From the cell containing the given text, extract its center point as [x, y] coordinate. 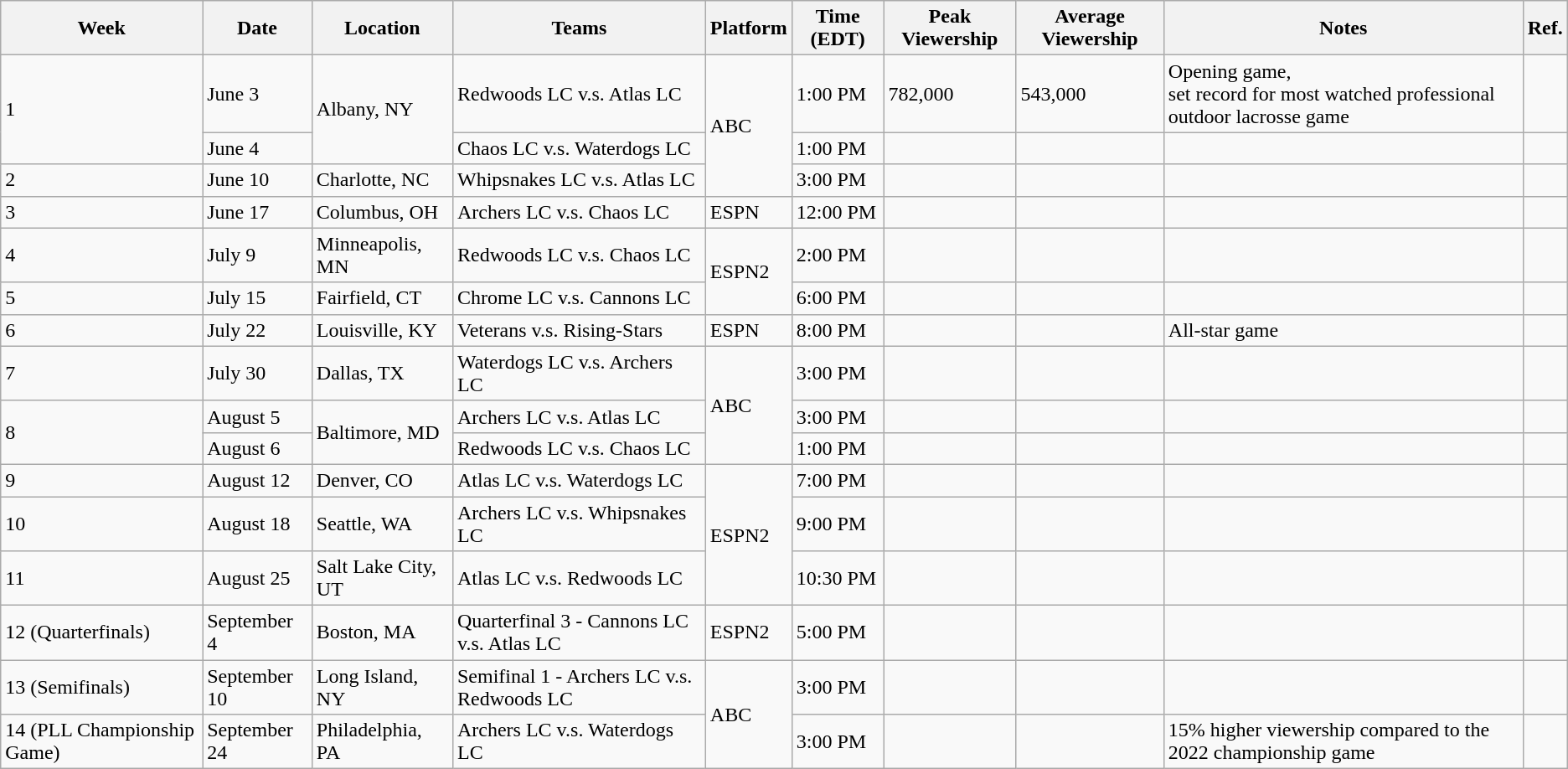
Philadelphia, PA [382, 742]
Peak Viewership [950, 28]
9 [102, 480]
6:00 PM [838, 298]
Ref. [1545, 28]
5 [102, 298]
14 (PLL Championship Game) [102, 742]
782,000 [950, 94]
Waterdogs LC v.s. Archers LC [579, 374]
10 [102, 523]
Date [258, 28]
Atlas LC v.s. Waterdogs LC [579, 480]
Archers LC v.s. Waterdogs LC [579, 742]
Charlotte, NC [382, 180]
June 3 [258, 94]
Week [102, 28]
Baltimore, MD [382, 432]
Chaos LC v.s. Waterdogs LC [579, 148]
Quarterfinal 3 - Cannons LC v.s. Atlas LC [579, 633]
Albany, NY [382, 110]
August 25 [258, 578]
Location [382, 28]
Louisville, KY [382, 330]
543,000 [1090, 94]
12:00 PM [838, 212]
13 (Semifinals) [102, 687]
2:00 PM [838, 255]
Archers LC v.s. Whipsnakes LC [579, 523]
September 4 [258, 633]
2 [102, 180]
Fairfield, CT [382, 298]
15% higher viewership compared to the 2022 championship game [1344, 742]
Archers LC v.s. Atlas LC [579, 416]
Average Viewership [1090, 28]
1 [102, 110]
6 [102, 330]
August 6 [258, 448]
July 15 [258, 298]
July 30 [258, 374]
Denver, CO [382, 480]
Minneapolis, MN [382, 255]
August 18 [258, 523]
7:00 PM [838, 480]
4 [102, 255]
June 17 [258, 212]
Chrome LC v.s. Cannons LC [579, 298]
8:00 PM [838, 330]
Seattle, WA [382, 523]
Long Island, NY [382, 687]
12 (Quarterfinals) [102, 633]
September 24 [258, 742]
Teams [579, 28]
Redwoods LC v.s. Atlas LC [579, 94]
Platform [749, 28]
Opening game,set record for most watched professional outdoor lacrosse game [1344, 94]
Atlas LC v.s. Redwoods LC [579, 578]
Archers LC v.s. Chaos LC [579, 212]
Columbus, OH [382, 212]
June 4 [258, 148]
August 5 [258, 416]
9:00 PM [838, 523]
5:00 PM [838, 633]
September 10 [258, 687]
June 10 [258, 180]
10:30 PM [838, 578]
Time (EDT) [838, 28]
All-star game [1344, 330]
Notes [1344, 28]
Semifinal 1 - Archers LC v.s. Redwoods LC [579, 687]
July 22 [258, 330]
11 [102, 578]
7 [102, 374]
Dallas, TX [382, 374]
Salt Lake City, UT [382, 578]
July 9 [258, 255]
Whipsnakes LC v.s. Atlas LC [579, 180]
8 [102, 432]
3 [102, 212]
Boston, MA [382, 633]
August 12 [258, 480]
Veterans v.s. Rising-Stars [579, 330]
